Locate the cell with the specified text and output its (X, Y) center coordinate. 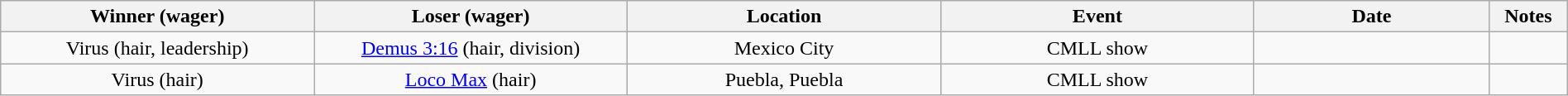
Loser (wager) (471, 17)
Loco Max (hair) (471, 79)
Puebla, Puebla (784, 79)
Virus (hair) (157, 79)
Winner (wager) (157, 17)
Date (1371, 17)
Location (784, 17)
Demus 3:16 (hair, division) (471, 48)
Event (1097, 17)
Mexico City (784, 48)
Notes (1528, 17)
Virus (hair, leadership) (157, 48)
